Provide the [x, y] coordinate of the cell's center where the given text is located.  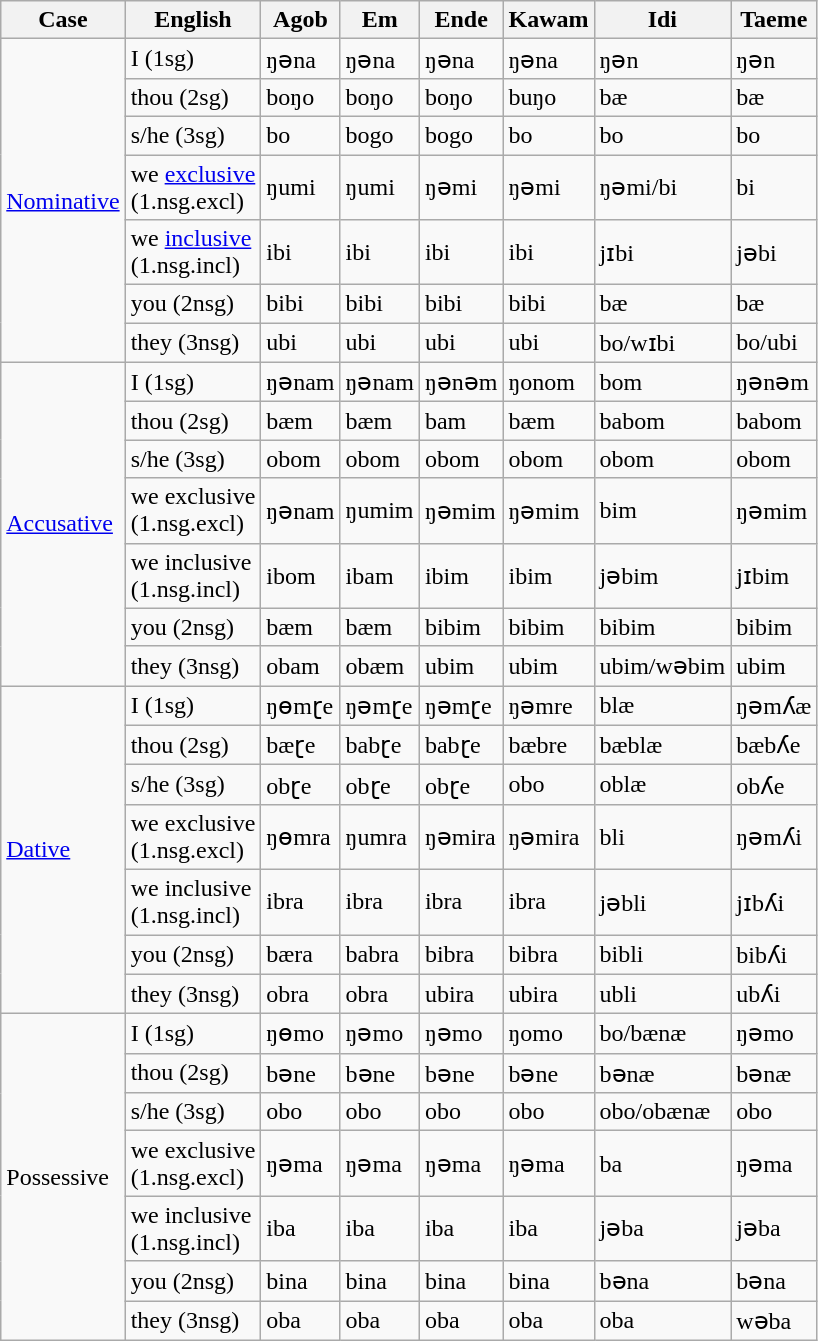
bæɽe [300, 745]
bom [662, 382]
Agob [300, 20]
obam [300, 666]
babra [380, 954]
jɪbʎi [774, 902]
ubʎi [774, 994]
bæbʎe [774, 745]
Dative [63, 850]
Idi [662, 20]
obo/obænæ [662, 1112]
bæblæ [662, 745]
bo/wɪbi [662, 343]
jəbim [662, 576]
ŋɵmo [300, 1034]
wəba [774, 1320]
jəbli [662, 902]
bibli [662, 954]
ŋumra [380, 836]
ŋɵmɽe [300, 706]
ubim/wəbim [662, 666]
ŋəmʎæ [774, 706]
bli [662, 836]
bæbre [548, 745]
ibom [300, 576]
bi [774, 186]
ŋəmʎi [774, 836]
Taeme [774, 20]
ŋomo [548, 1034]
Kawam [548, 20]
bibʎi [774, 954]
jɪbi [662, 252]
Case [63, 20]
Nominative [63, 200]
ŋəmre [548, 706]
oblæ [662, 785]
Em [380, 20]
bæra [300, 954]
ibam [380, 576]
Possessive [63, 1177]
bim [662, 510]
blæ [662, 706]
ba [662, 1164]
ubli [662, 994]
obæm [380, 666]
ŋumim [380, 510]
jəbi [774, 252]
obʎe [774, 785]
English [193, 20]
bam [461, 421]
Accusative [63, 524]
bo/ubi [774, 343]
jɪbim [774, 576]
ŋəmi/bi [662, 186]
buŋo [548, 97]
bo/bænæ [662, 1034]
ŋɵmra [300, 836]
ŋonom [548, 382]
Ende [461, 20]
